Determine the [X, Y] coordinate at the center of the cell enclosing the given text.  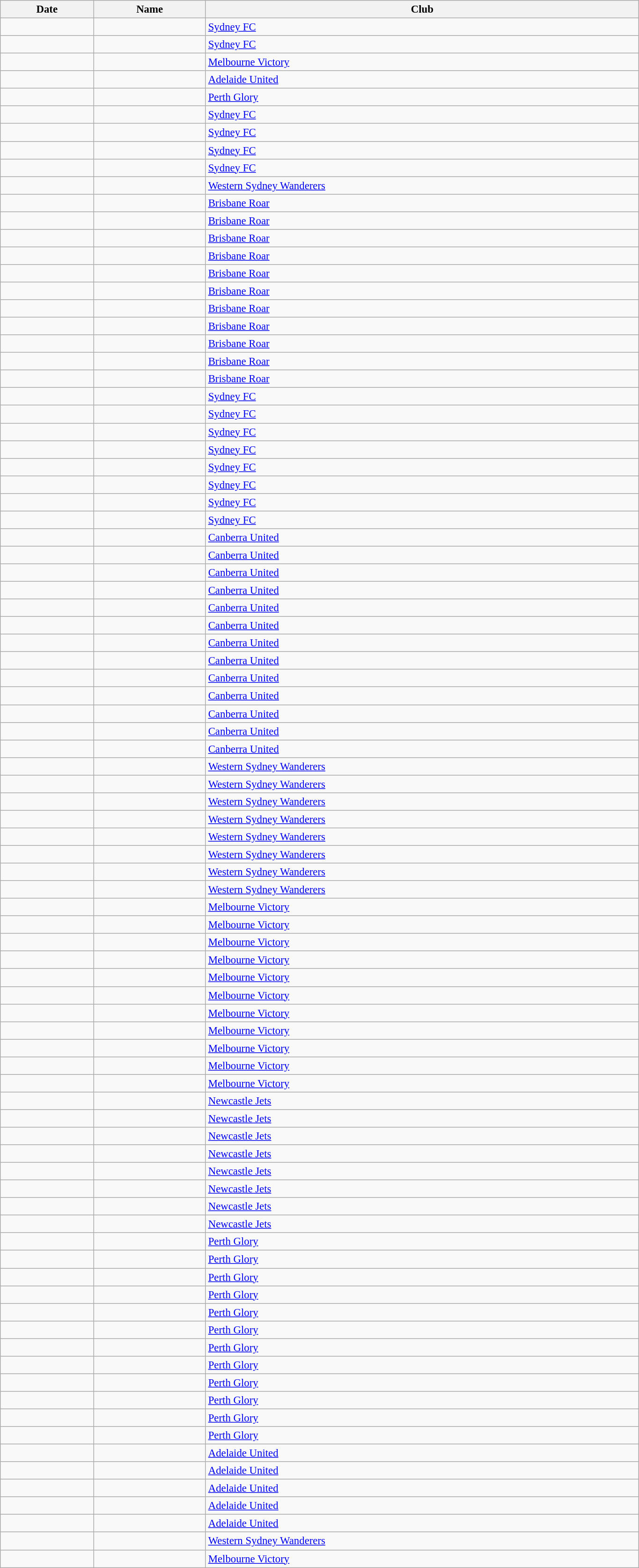
Club [422, 9]
Date [47, 9]
Name [150, 9]
